For the text-containing cell, return its midpoint in [X, Y] coordinate format. 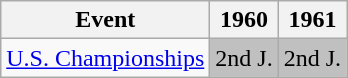
1960 [244, 20]
1961 [312, 20]
U.S. Championships [106, 58]
Event [106, 20]
